Return the (X, Y) coordinate for the center point of the cell that contains the specified text.  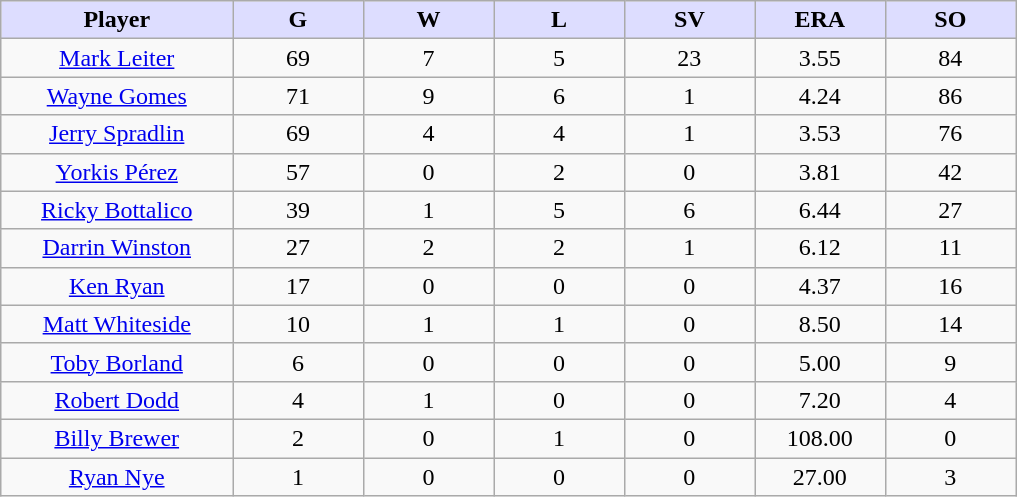
71 (298, 96)
SV (689, 20)
7 (428, 58)
3.81 (820, 172)
57 (298, 172)
Robert Dodd (117, 400)
3.53 (820, 134)
76 (950, 134)
SO (950, 20)
86 (950, 96)
11 (950, 248)
6.12 (820, 248)
7.20 (820, 400)
42 (950, 172)
Ken Ryan (117, 286)
4.37 (820, 286)
Matt Whiteside (117, 324)
5.00 (820, 362)
27.00 (820, 477)
14 (950, 324)
23 (689, 58)
39 (298, 210)
Ricky Bottalico (117, 210)
Mark Leiter (117, 58)
Toby Borland (117, 362)
G (298, 20)
Ryan Nye (117, 477)
8.50 (820, 324)
4.24 (820, 96)
Darrin Winston (117, 248)
Billy Brewer (117, 438)
17 (298, 286)
16 (950, 286)
3.55 (820, 58)
Jerry Spradlin (117, 134)
ERA (820, 20)
10 (298, 324)
L (559, 20)
6.44 (820, 210)
Wayne Gomes (117, 96)
108.00 (820, 438)
3 (950, 477)
Player (117, 20)
84 (950, 58)
Yorkis Pérez (117, 172)
W (428, 20)
